Locate the cell with the specified text and output its (X, Y) center coordinate. 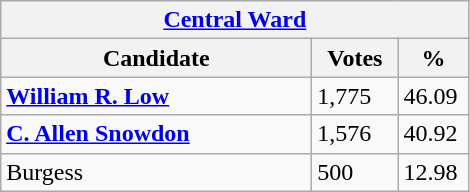
46.09 (434, 96)
William R. Low (156, 96)
Burgess (156, 172)
1,576 (355, 134)
Candidate (156, 58)
12.98 (434, 172)
1,775 (355, 96)
500 (355, 172)
C. Allen Snowdon (156, 134)
Central Ward (235, 20)
Votes (355, 58)
% (434, 58)
40.92 (434, 134)
